Extract the (x, y) coordinate from the center of the cell holding the provided text.  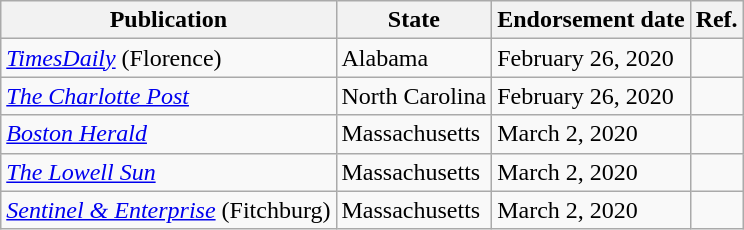
Alabama (414, 58)
North Carolina (414, 96)
Endorsement date (591, 20)
Publication (168, 20)
The Lowell Sun (168, 172)
Ref. (716, 20)
State (414, 20)
Sentinel & Enterprise (Fitchburg) (168, 210)
TimesDaily (Florence) (168, 58)
Boston Herald (168, 134)
The Charlotte Post (168, 96)
